Scan for the cell matching the given text and deliver its (X, Y) coordinate at center. 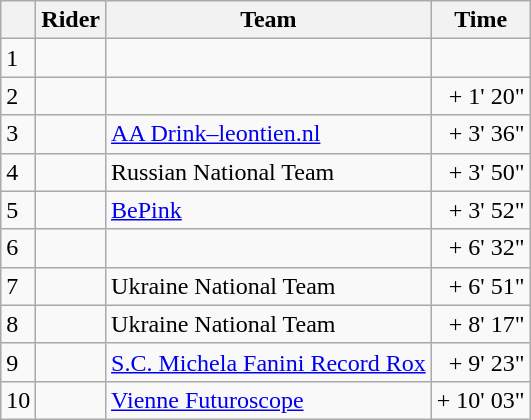
Rider (71, 20)
+ 6' 51" (480, 286)
1 (18, 58)
+ 8' 17" (480, 324)
10 (18, 400)
4 (18, 172)
+ 9' 23" (480, 362)
+ 10' 03" (480, 400)
8 (18, 324)
Russian National Team (269, 172)
+ 3' 36" (480, 134)
2 (18, 96)
AA Drink–leontien.nl (269, 134)
9 (18, 362)
Time (480, 20)
5 (18, 210)
+ 6' 32" (480, 248)
7 (18, 286)
+ 3' 52" (480, 210)
S.C. Michela Fanini Record Rox (269, 362)
3 (18, 134)
BePink (269, 210)
+ 1' 20" (480, 96)
+ 3' 50" (480, 172)
6 (18, 248)
Team (269, 20)
Vienne Futuroscope (269, 400)
